Output the [X, Y] coordinate of the center of the cell containing the given text.  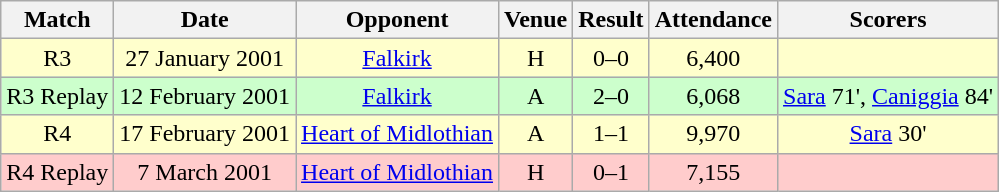
Venue [536, 20]
1–1 [611, 134]
Match [58, 20]
R4 Replay [58, 172]
0–0 [611, 58]
R3 [58, 58]
27 January 2001 [205, 58]
7,155 [713, 172]
Opponent [398, 20]
9,970 [713, 134]
0–1 [611, 172]
Sara 71', Caniggia 84' [888, 96]
R4 [58, 134]
Scorers [888, 20]
6,068 [713, 96]
2–0 [611, 96]
Sara 30' [888, 134]
Result [611, 20]
12 February 2001 [205, 96]
17 February 2001 [205, 134]
R3 Replay [58, 96]
6,400 [713, 58]
Attendance [713, 20]
7 March 2001 [205, 172]
Date [205, 20]
